Output the [X, Y] coordinate of the center of the cell containing the given text.  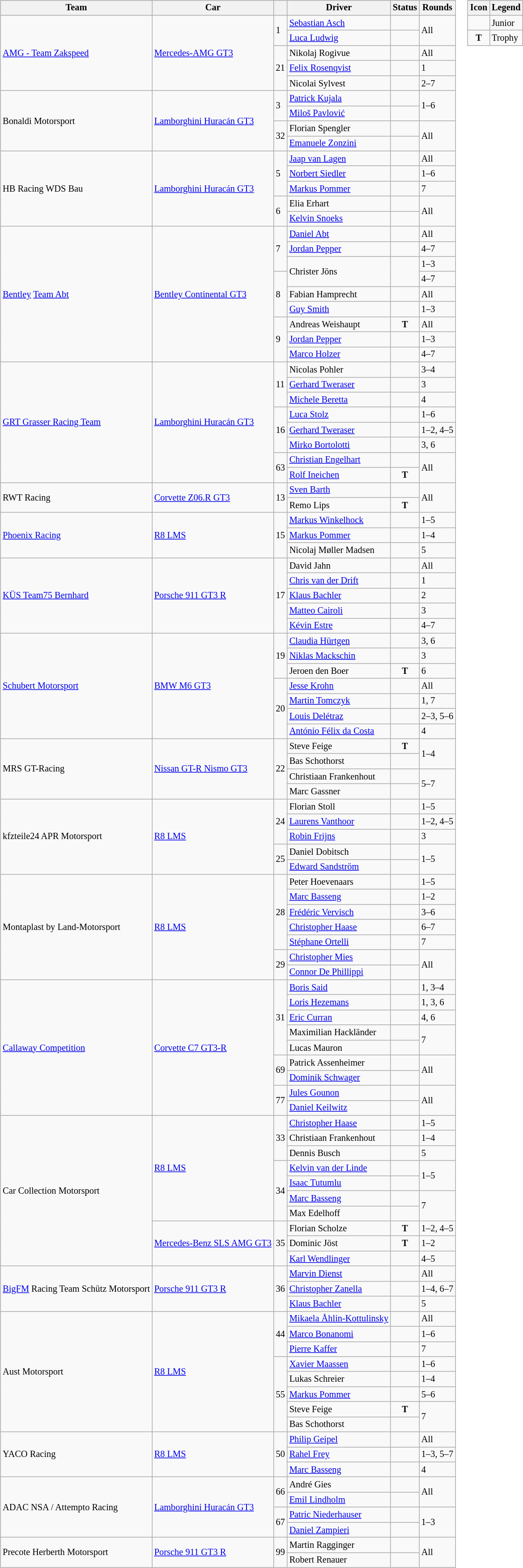
Jaap van Lagen [339, 159]
Florian Spengler [339, 129]
Marvin Dienst [339, 1274]
Xavier Maassen [339, 1364]
Mikaela Åhlin-Kottulinsky [339, 1319]
Precote Herberth Motorsport [76, 1553]
Mirko Bortolotti [339, 445]
Mercedes-Benz SLS AMG GT3 [213, 1244]
Dennis Busch [339, 1153]
Nissan GT-R Nismo GT3 [213, 769]
Nicolai Sylvest [339, 83]
66 [281, 1492]
Driver [339, 8]
Emil Lindholm [339, 1500]
Marco Bonanomi [339, 1334]
Connor De Phillippi [339, 973]
55 [281, 1394]
17 [281, 595]
3–4 [438, 369]
Sven Barth [339, 490]
Trophy [506, 38]
André Gies [339, 1485]
13 [281, 498]
Louis Delétraz [339, 716]
António Félix da Costa [339, 731]
44 [281, 1334]
6–7 [438, 927]
16 [281, 430]
2–3, 5–6 [438, 716]
Miloš Pavlović [339, 113]
Daniel Zampieri [339, 1530]
Jules Gounon [339, 1093]
9 [281, 339]
Felix Rosenqvist [339, 68]
Rolf Ineichen [339, 475]
Lukas Schreier [339, 1379]
Karl Wendlinger [339, 1259]
22 [281, 769]
Michele Beretta [339, 400]
Robert Renauer [339, 1560]
Dominic Jöst [339, 1243]
Kévin Estre [339, 626]
Nicolaj Møller Madsen [339, 550]
Philip Geipel [339, 1439]
20 [281, 708]
8 [281, 294]
2–7 [438, 83]
Frédéric Vervisch [339, 912]
34 [281, 1191]
Martin Tomczyk [339, 701]
Corvette C7 GT3-R [213, 1048]
Chris van der Drift [339, 581]
KÜS Team75 Bernhard [76, 595]
1, 3–4 [438, 987]
Norbert Siedler [339, 174]
Laurens Vanthoor [339, 822]
Elia Erhart [339, 204]
77 [281, 1101]
MRS GT-Racing [76, 769]
Kelvin Snoeks [339, 219]
Luca Stolz [339, 415]
Christer Jöns [339, 271]
5–6 [438, 1394]
Robin Frijns [339, 837]
Maximilian Hackländer [339, 1032]
50 [281, 1454]
Max Edelhoff [339, 1213]
Montaplast by Land-Motorsport [76, 927]
29 [281, 964]
Christopher Zanella [339, 1289]
Status [405, 8]
32 [281, 136]
Pierre Kaffer [339, 1349]
Lucas Mauron [339, 1048]
Isaac Tutumlu [339, 1183]
1–4, 6–7 [438, 1289]
Dominik Schwager [339, 1078]
Edward Sandström [339, 867]
BMW M6 GT3 [213, 686]
Corvette Z06.R GT3 [213, 498]
67 [281, 1522]
Sebastian Asch [339, 23]
33 [281, 1138]
25 [281, 859]
3–6 [438, 912]
Boris Said [339, 987]
Team [76, 8]
HB Racing WDS Bau [76, 189]
Kelvin van der Linde [339, 1168]
RWT Racing [76, 498]
19 [281, 655]
Patric Niederhauser [339, 1515]
24 [281, 821]
Phoenix Racing [76, 536]
ADAC NSA / Attempto Racing [76, 1507]
Christopher Mies [339, 957]
Patrick Assenheimer [339, 1063]
Jeroen den Boer [339, 671]
Martin Ragginger [339, 1545]
Florian Scholze [339, 1229]
15 [281, 536]
36 [281, 1289]
Icon [479, 8]
Christian Engelhart [339, 460]
Patrick Kujala [339, 99]
69 [281, 1070]
1, 7 [438, 701]
Guy Smith [339, 309]
Junior [506, 23]
35 [281, 1244]
Jesse Krohn [339, 686]
4–5 [438, 1259]
GRT Grasser Racing Team [76, 422]
Markus Winkelhock [339, 520]
Remo Lips [339, 505]
Emanuele Zonzini [339, 144]
Luca Ludwig [339, 38]
99 [281, 1553]
Matteo Cairoli [339, 611]
BigFM Racing Team Schütz Motorsport [76, 1289]
kfzteile24 APR Motorsport [76, 836]
David Jahn [339, 566]
AMG - Team Zakspeed [76, 53]
Schubert Motorsport [76, 686]
5–7 [438, 784]
Loris Hezemans [339, 1002]
Bentley Team Abt [76, 294]
Niklas Mackschin [339, 656]
Claudia Hürtgen [339, 641]
Legend [506, 8]
Peter Hoevenaars [339, 882]
31 [281, 1017]
Marco Holzer [339, 355]
Bentley Continental GT3 [213, 294]
1–3, 5–7 [438, 1455]
4, 6 [438, 1018]
28 [281, 912]
2 [438, 595]
Aust Motorsport [76, 1372]
Andreas Weishaupt [339, 324]
Mercedes-AMG GT3 [213, 53]
63 [281, 467]
Rahel Frey [339, 1455]
Fabian Hamprecht [339, 294]
Nicolas Pohler [339, 369]
Car [213, 8]
11 [281, 384]
Car Collection Motorsport [76, 1191]
21 [281, 68]
Bonaldi Motorsport [76, 121]
Nikolaj Rogivue [339, 53]
Stéphane Ortelli [339, 942]
Daniel Abt [339, 234]
Marc Gassner [339, 792]
Daniel Dobitsch [339, 852]
YACO Racing [76, 1454]
Callaway Competition [76, 1048]
Rounds [438, 8]
1, 3, 6 [438, 1002]
Florian Stoll [339, 806]
Eric Curran [339, 1018]
Daniel Keilwitz [339, 1108]
